Extract the (x, y) coordinate from the center of the cell holding the provided text.  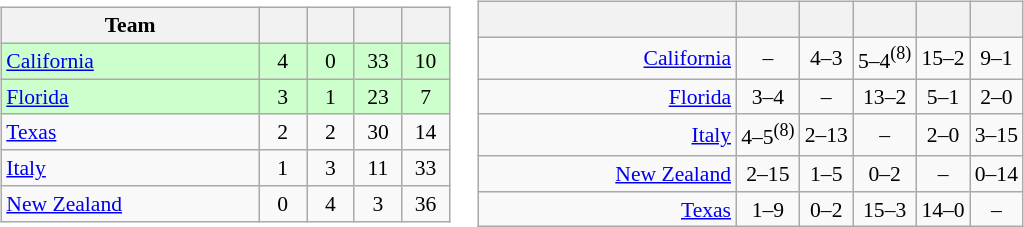
30 (378, 132)
Team (130, 26)
1–9 (768, 209)
2–13 (826, 134)
23 (378, 97)
36 (426, 204)
15–2 (942, 58)
3–15 (996, 134)
4–3 (826, 58)
14 (426, 132)
10 (426, 61)
3–4 (768, 97)
5–4(8) (885, 58)
1–5 (826, 174)
7 (426, 97)
4–5(8) (768, 134)
15–3 (885, 209)
0–14 (996, 174)
13–2 (885, 97)
11 (378, 168)
14–0 (942, 209)
9–1 (996, 58)
5–1 (942, 97)
2–15 (768, 174)
